Scan for the cell matching the given text and deliver its [X, Y] coordinate at center. 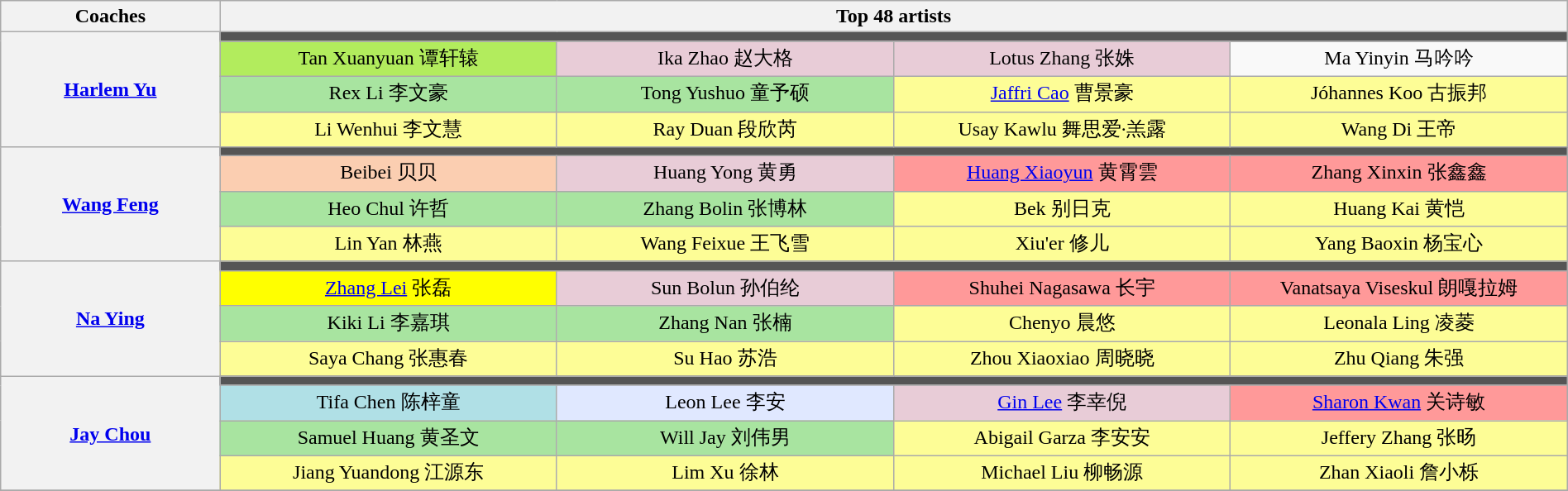
Samuel Huang 黄圣文 [389, 438]
Huang Yong 黄勇 [724, 174]
Harlem Yu [111, 89]
Xiu'er 修儿 [1062, 245]
Tan Xuanyuan 谭轩辕 [389, 60]
Saya Chang 张惠春 [389, 359]
Su Hao 苏浩 [724, 359]
Lim Xu 徐林 [724, 473]
Zhu Qiang 朱强 [1399, 359]
Abigail Garza 李安安 [1062, 438]
Coaches [111, 17]
Jiang Yuandong 江源东 [389, 473]
Zhou Xiaoxiao 周晓晓 [1062, 359]
Ray Duan 段欣芮 [724, 129]
Zhang Bolin 张博林 [724, 208]
Huang Kai 黄恺 [1399, 208]
Jóhannes Koo 古振邦 [1399, 94]
Lin Yan 林燕 [389, 245]
Chenyo 晨悠 [1062, 324]
Yang Baoxin 杨宝心 [1399, 245]
Beibei 贝贝 [389, 174]
Michael Liu 柳畅源 [1062, 473]
Wang Feixue 王飞雪 [724, 245]
Jay Chou [111, 433]
Leonala Ling 凌菱 [1399, 324]
Ika Zhao 赵大格 [724, 60]
Li Wenhui 李文慧 [389, 129]
Zhang Xinxin 张鑫鑫 [1399, 174]
Wang Feng [111, 205]
Leon Lee 李安 [724, 403]
Zhang Nan 张楠 [724, 324]
Will Jay 刘伟男 [724, 438]
Heo Chul 许哲 [389, 208]
Top 48 artists [893, 17]
Lotus Zhang 张姝 [1062, 60]
Ma Yinyin 马吟吟 [1399, 60]
Kiki Li 李嘉琪 [389, 324]
Bek 别日克 [1062, 208]
Jaffri Cao 曹景豪 [1062, 94]
Jeffery Zhang 张旸 [1399, 438]
Zhan Xiaoli 詹小栎 [1399, 473]
Sun Bolun 孙伯纶 [724, 288]
Usay Kawlu 舞思爱·羔露 [1062, 129]
Na Ying [111, 319]
Shuhei Nagasawa 长宇 [1062, 288]
Huang Xiaoyun 黄霄雲 [1062, 174]
Zhang Lei 张磊 [389, 288]
Tong Yushuo 童予硕 [724, 94]
Vanatsaya Viseskul 朗嘎拉姆 [1399, 288]
Rex Li 李文豪 [389, 94]
Tifa Chen 陈梓童 [389, 403]
Sharon Kwan 关诗敏 [1399, 403]
Wang Di 王帝 [1399, 129]
Gin Lee 李幸倪 [1062, 403]
